Locate the cell with the specified text and output its (x, y) center coordinate. 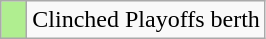
Clinched Playoffs berth (146, 20)
